Locate the cell with the specified text and output its (X, Y) center coordinate. 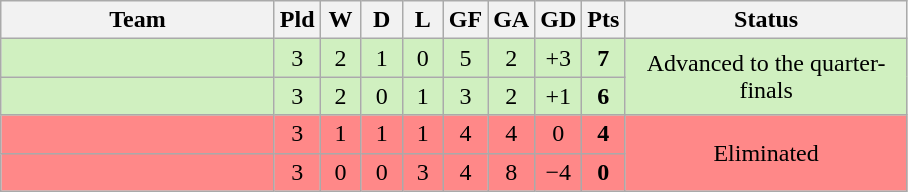
Eliminated (766, 153)
D (382, 20)
GF (465, 20)
W (340, 20)
Pts (604, 20)
Pld (297, 20)
Status (766, 20)
6 (604, 96)
Team (138, 20)
L (422, 20)
+3 (558, 58)
+1 (558, 96)
Advanced to the quarter-finals (766, 77)
GD (558, 20)
5 (465, 58)
−4 (558, 172)
8 (512, 172)
GA (512, 20)
7 (604, 58)
